Return the [X, Y] coordinate for the center point of the cell that contains the specified text.  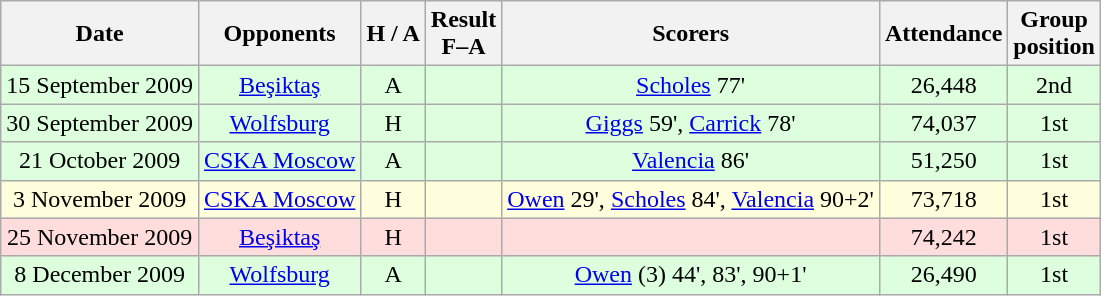
ResultF–A [463, 34]
51,250 [943, 161]
Owen (3) 44', 83', 90+1' [691, 275]
Owen 29', Scholes 84', Valencia 90+2' [691, 199]
8 December 2009 [100, 275]
3 November 2009 [100, 199]
Groupposition [1054, 34]
H / A [393, 34]
74,037 [943, 123]
Giggs 59', Carrick 78' [691, 123]
2nd [1054, 85]
15 September 2009 [100, 85]
Attendance [943, 34]
21 October 2009 [100, 161]
Opponents [279, 34]
74,242 [943, 237]
25 November 2009 [100, 237]
30 September 2009 [100, 123]
26,448 [943, 85]
Scorers [691, 34]
Scholes 77' [691, 85]
Valencia 86' [691, 161]
26,490 [943, 275]
Date [100, 34]
73,718 [943, 199]
